Return the (X, Y) coordinate for the center point of the cell that contains the specified text.  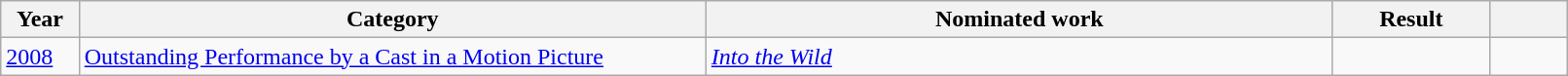
Outstanding Performance by a Cast in a Motion Picture (392, 57)
Result (1411, 19)
Year (40, 19)
Category (392, 19)
2008 (40, 57)
Nominated work (1019, 19)
Into the Wild (1019, 57)
